For the text-containing cell, return its midpoint in (x, y) coordinate format. 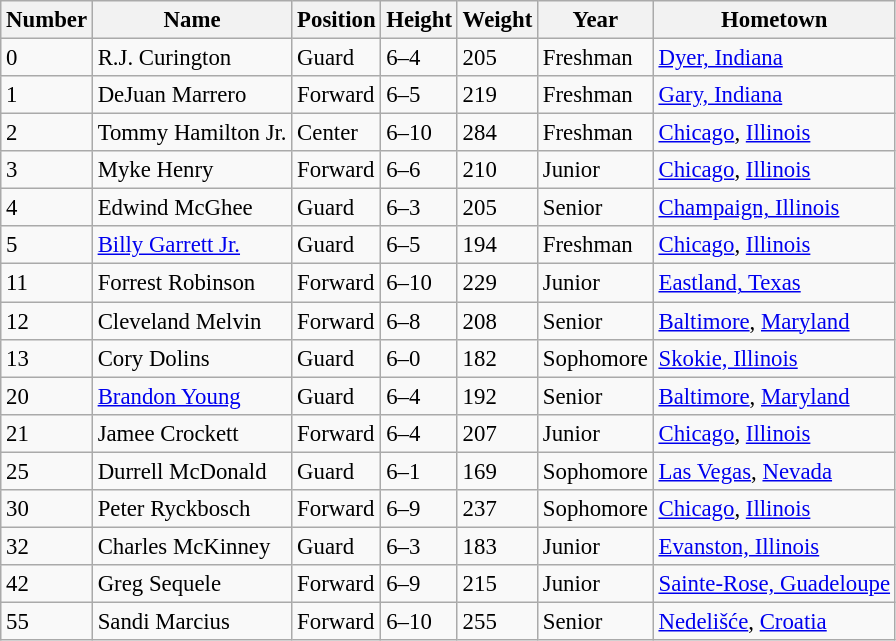
Brandon Young (192, 396)
25 (47, 471)
Eastland, Texas (774, 283)
Name (192, 20)
Evanston, Illinois (774, 546)
284 (497, 133)
6–6 (419, 170)
5 (47, 245)
Weight (497, 20)
Durrell McDonald (192, 471)
R.J. Curington (192, 58)
Greg Sequele (192, 584)
13 (47, 358)
Tommy Hamilton Jr. (192, 133)
12 (47, 321)
Cory Dolins (192, 358)
182 (497, 358)
208 (497, 321)
21 (47, 433)
32 (47, 546)
Skokie, Illinois (774, 358)
Number (47, 20)
DeJuan Marrero (192, 95)
42 (47, 584)
3 (47, 170)
Height (419, 20)
20 (47, 396)
169 (497, 471)
6–1 (419, 471)
Jamee Crockett (192, 433)
Cleveland Melvin (192, 321)
11 (47, 283)
2 (47, 133)
Hometown (774, 20)
229 (497, 283)
Champaign, Illinois (774, 208)
Charles McKinney (192, 546)
Dyer, Indiana (774, 58)
Forrest Robinson (192, 283)
30 (47, 509)
207 (497, 433)
Year (596, 20)
4 (47, 208)
192 (497, 396)
Edwind McGhee (192, 208)
194 (497, 245)
Nedelišće, Croatia (774, 621)
183 (497, 546)
Myke Henry (192, 170)
255 (497, 621)
Sainte-Rose, Guadeloupe (774, 584)
237 (497, 509)
Peter Ryckbosch (192, 509)
1 (47, 95)
6–0 (419, 358)
0 (47, 58)
Las Vegas, Nevada (774, 471)
Gary, Indiana (774, 95)
6–8 (419, 321)
Position (336, 20)
Center (336, 133)
219 (497, 95)
55 (47, 621)
215 (497, 584)
Billy Garrett Jr. (192, 245)
210 (497, 170)
Sandi Marcius (192, 621)
